Locate the cell with the specified text and output its [X, Y] center coordinate. 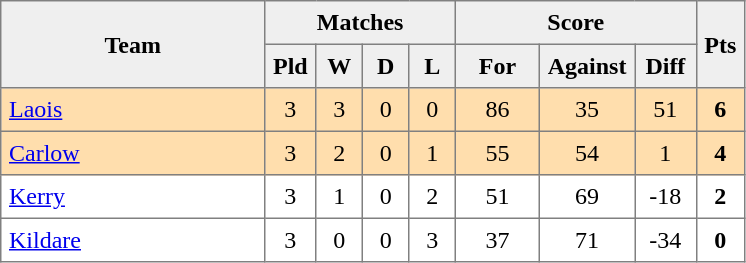
Matches [360, 23]
Score [576, 23]
69 [586, 197]
6 [720, 110]
55 [497, 153]
86 [497, 110]
Against [586, 66]
Pts [720, 44]
Pld [290, 66]
Kerry [133, 197]
Kildare [133, 240]
Laois [133, 110]
54 [586, 153]
L [432, 66]
Team [133, 44]
W [339, 66]
71 [586, 240]
Carlow [133, 153]
35 [586, 110]
-34 [666, 240]
-18 [666, 197]
4 [720, 153]
37 [497, 240]
For [497, 66]
Diff [666, 66]
D [385, 66]
